Return (X, Y) of the center of cell containing provided text 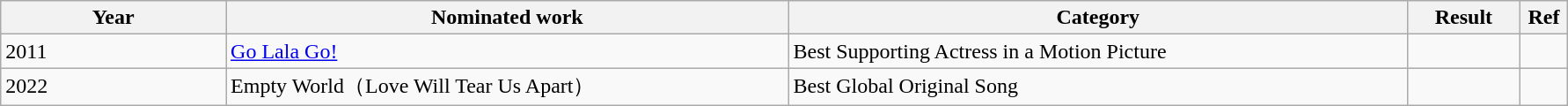
Category (1098, 18)
Best Global Original Song (1098, 87)
Best Supporting Actress in a Motion Picture (1098, 51)
Nominated work (508, 18)
Ref (1543, 18)
2011 (114, 51)
Year (114, 18)
2022 (114, 87)
Result (1464, 18)
Empty World（Love Will Tear Us Apart） (508, 87)
Go Lala Go! (508, 51)
